From the cell containing the given text, extract its center point as [X, Y] coordinate. 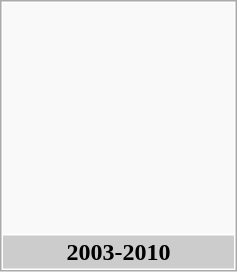
2003-2010 [118, 252]
